Return [X, Y] of the center of cell containing provided text 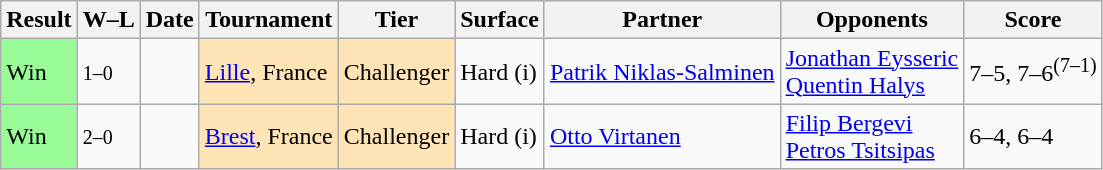
Partner [662, 20]
W–L [108, 20]
Otto Virtanen [662, 136]
Patrik Niklas-Salminen [662, 72]
Lille, France [268, 72]
1–0 [108, 72]
Result [39, 20]
Score [1033, 20]
Tournament [268, 20]
6–4, 6–4 [1033, 136]
Date [170, 20]
Filip Bergevi Petros Tsitsipas [872, 136]
Surface [500, 20]
Jonathan Eysseric Quentin Halys [872, 72]
Tier [396, 20]
Brest, France [268, 136]
2–0 [108, 136]
7–5, 7–6(7–1) [1033, 72]
Opponents [872, 20]
